Find where the given text appears and provide that cell's center as (x, y) coordinate. 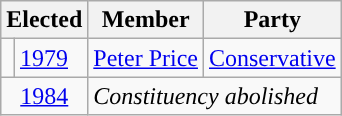
1984 (44, 96)
Constituency abolished (214, 96)
Conservative (272, 58)
Member (146, 20)
Elected (44, 20)
Party (272, 20)
Peter Price (146, 58)
1979 (50, 58)
